Provide the [x, y] coordinate of the cell's center where the given text is located.  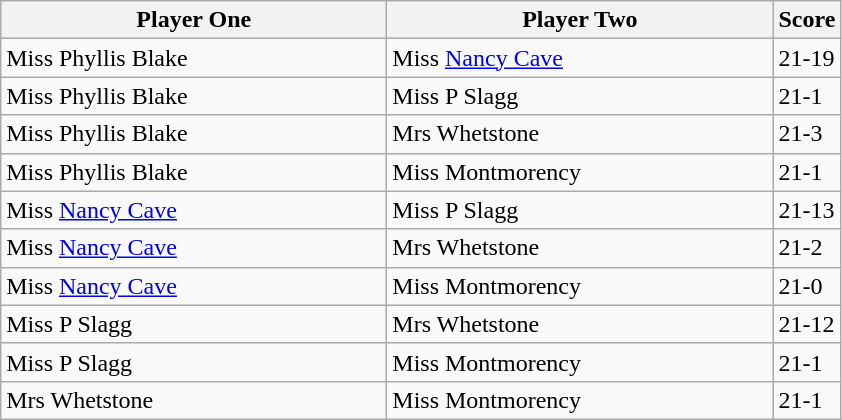
21-0 [807, 286]
Player Two [580, 20]
Player One [194, 20]
21-3 [807, 134]
21-19 [807, 58]
21-12 [807, 324]
21-13 [807, 210]
21-2 [807, 248]
Score [807, 20]
